Provide the [x, y] coordinate of the cell's center where the given text is located.  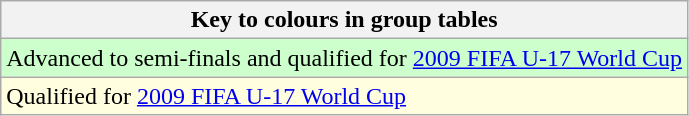
Advanced to semi-finals and qualified for 2009 FIFA U-17 World Cup [344, 58]
Qualified for 2009 FIFA U-17 World Cup [344, 96]
Key to colours in group tables [344, 20]
